Extract the (x, y) coordinate from the center of the cell holding the provided text.  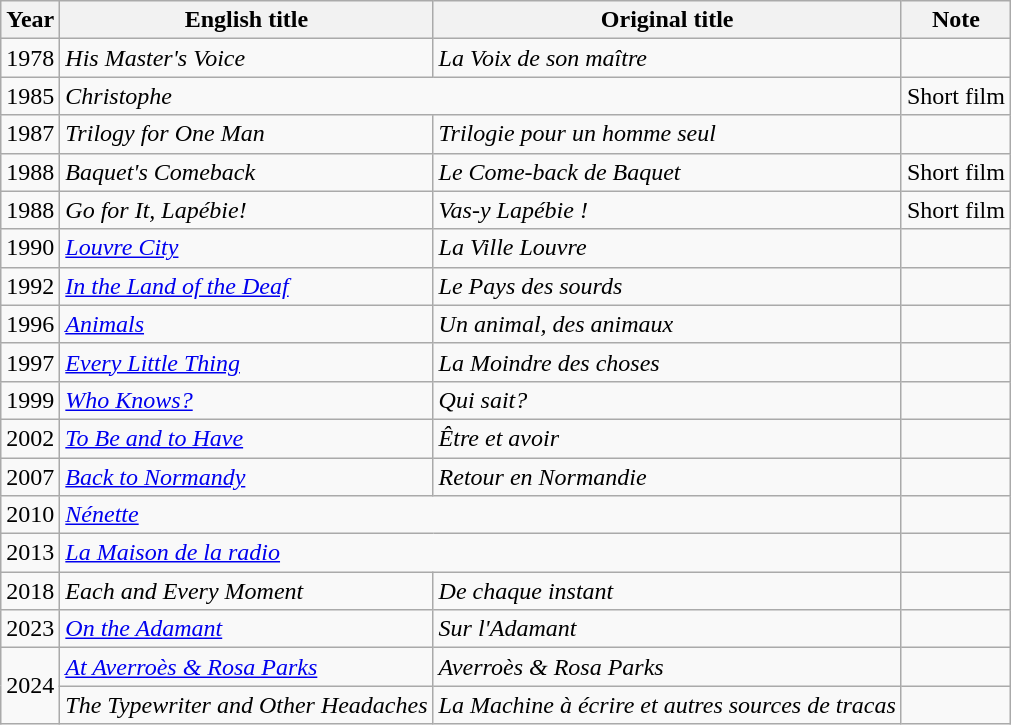
1985 (30, 96)
Each and Every Moment (246, 591)
1987 (30, 134)
2024 (30, 686)
Animals (246, 324)
La Voix de son maître (667, 58)
His Master's Voice (246, 58)
Year (30, 20)
Trilogy for One Man (246, 134)
2023 (30, 629)
La Maison de la radio (481, 553)
La Moindre des choses (667, 362)
Louvre City (246, 248)
On the Adamant (246, 629)
Sur l'Adamant (667, 629)
To Be and to Have (246, 438)
Back to Normandy (246, 477)
1996 (30, 324)
2007 (30, 477)
Every Little Thing (246, 362)
In the Land of the Deaf (246, 286)
1992 (30, 286)
Le Pays des sourds (667, 286)
Être et avoir (667, 438)
Trilogie pour un homme seul (667, 134)
Who Knows? (246, 400)
The Typewriter and Other Headaches (246, 705)
English title (246, 20)
De chaque instant (667, 591)
Qui sait? (667, 400)
Un animal, des animaux (667, 324)
1999 (30, 400)
Nénette (481, 515)
Christophe (481, 96)
2002 (30, 438)
Retour en Normandie (667, 477)
2013 (30, 553)
Note (956, 20)
1990 (30, 248)
Baquet's Comeback (246, 172)
Averroès & Rosa Parks (667, 667)
La Ville Louvre (667, 248)
Original title (667, 20)
1997 (30, 362)
2010 (30, 515)
2018 (30, 591)
Vas-y Lapébie ! (667, 210)
Le Come-back de Baquet (667, 172)
La Machine à écrire et autres sources de tracas (667, 705)
1978 (30, 58)
Go for It, Lapébie! (246, 210)
At Averroès & Rosa Parks (246, 667)
